Scan for the cell matching the given text and deliver its (x, y) coordinate at center. 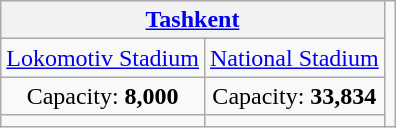
National Stadium (294, 58)
Lokomotiv Stadium (103, 58)
Capacity: 8,000 (103, 96)
Capacity: 33,834 (294, 96)
Tashkent (192, 20)
